For the text-containing cell, return its midpoint in [x, y] coordinate format. 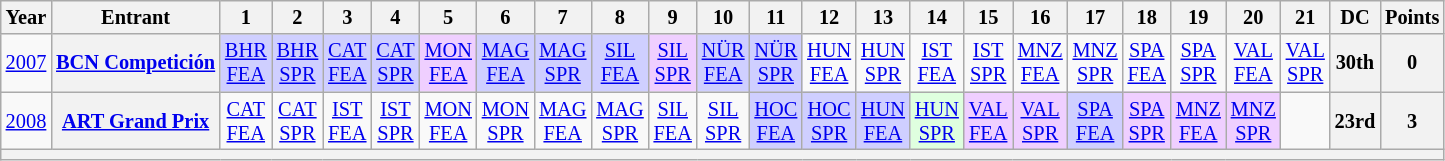
BHRFEA [246, 63]
6 [506, 17]
14 [937, 17]
10 [724, 17]
0 [1412, 63]
NÜRSPR [776, 63]
23rd [1355, 121]
19 [1198, 17]
18 [1147, 17]
Points [1412, 17]
7 [562, 17]
2007 [26, 63]
16 [1040, 17]
Entrant [136, 17]
BCN Competición [136, 63]
20 [1254, 17]
Year [26, 17]
21 [1306, 17]
12 [829, 17]
4 [395, 17]
HOCSPR [829, 121]
17 [1096, 17]
15 [988, 17]
11 [776, 17]
13 [883, 17]
ART Grand Prix [136, 121]
30th [1355, 63]
NÜRFEA [724, 63]
2 [298, 17]
5 [448, 17]
HOCFEA [776, 121]
1 [246, 17]
BHRSPR [298, 63]
DC [1355, 17]
9 [673, 17]
MONSPR [506, 121]
8 [620, 17]
2008 [26, 121]
